Extract the (X, Y) coordinate from the center of the cell holding the provided text.  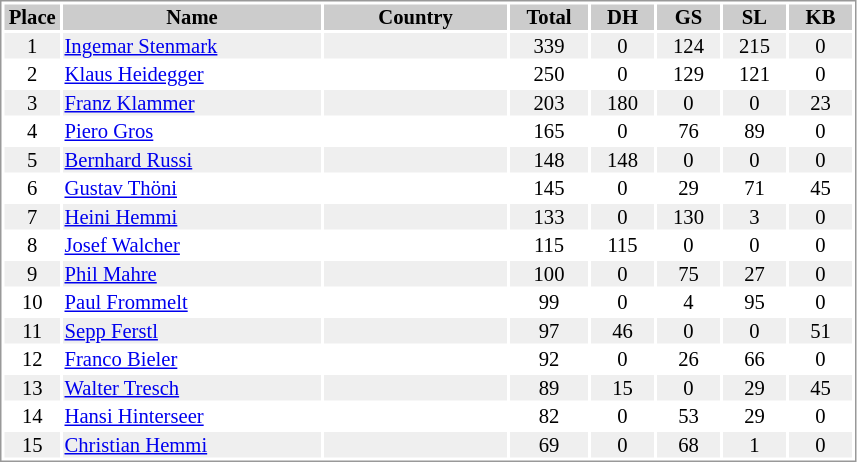
Bernhard Russi (192, 160)
203 (549, 103)
DH (622, 17)
26 (688, 359)
Place (32, 17)
12 (32, 359)
5 (32, 160)
68 (688, 445)
7 (32, 217)
Heini Hemmi (192, 217)
95 (754, 303)
Total (549, 17)
Paul Frommelt (192, 303)
SL (754, 17)
133 (549, 217)
6 (32, 189)
92 (549, 359)
53 (688, 417)
27 (754, 274)
9 (32, 274)
Ingemar Stenmark (192, 46)
124 (688, 46)
82 (549, 417)
Hansi Hinterseer (192, 417)
23 (820, 103)
Piero Gros (192, 131)
66 (754, 359)
KB (820, 17)
145 (549, 189)
130 (688, 217)
69 (549, 445)
71 (754, 189)
Franco Bieler (192, 359)
46 (622, 331)
2 (32, 75)
121 (754, 75)
129 (688, 75)
165 (549, 131)
10 (32, 303)
97 (549, 331)
215 (754, 46)
180 (622, 103)
51 (820, 331)
Phil Mahre (192, 274)
Klaus Heidegger (192, 75)
Gustav Thöni (192, 189)
100 (549, 274)
14 (32, 417)
75 (688, 274)
Country (416, 17)
Franz Klammer (192, 103)
Name (192, 17)
99 (549, 303)
Josef Walcher (192, 245)
76 (688, 131)
GS (688, 17)
Christian Hemmi (192, 445)
13 (32, 388)
Sepp Ferstl (192, 331)
Walter Tresch (192, 388)
11 (32, 331)
339 (549, 46)
250 (549, 75)
8 (32, 245)
